Detect which cell encompasses the target text, then output its [X, Y] center coordinate. 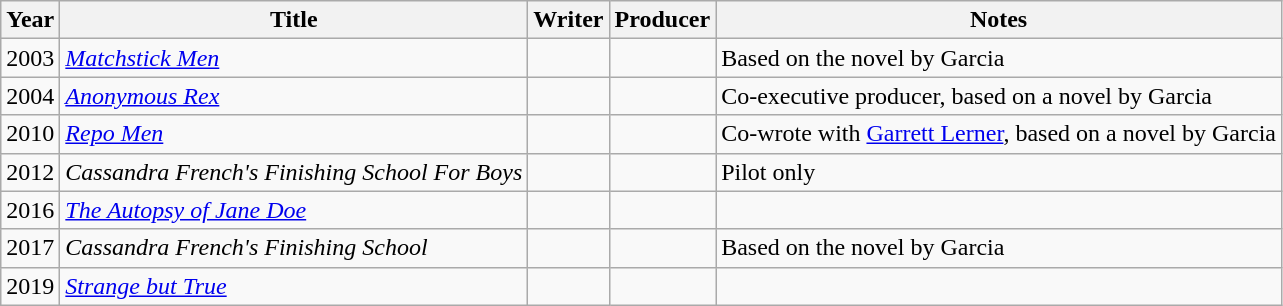
Cassandra French's Finishing School [294, 248]
The Autopsy of Jane Doe [294, 210]
Co-executive producer, based on a novel by Garcia [999, 96]
Repo Men [294, 134]
Matchstick Men [294, 58]
Writer [568, 20]
2019 [30, 286]
2003 [30, 58]
Cassandra French's Finishing School For Boys [294, 172]
2016 [30, 210]
Pilot only [999, 172]
Anonymous Rex [294, 96]
Title [294, 20]
2012 [30, 172]
Producer [662, 20]
Notes [999, 20]
2004 [30, 96]
2010 [30, 134]
2017 [30, 248]
Year [30, 20]
Co-wrote with Garrett Lerner, based on a novel by Garcia [999, 134]
Strange but True [294, 286]
